Determine the [x, y] coordinate at the center of the cell enclosing the given text.  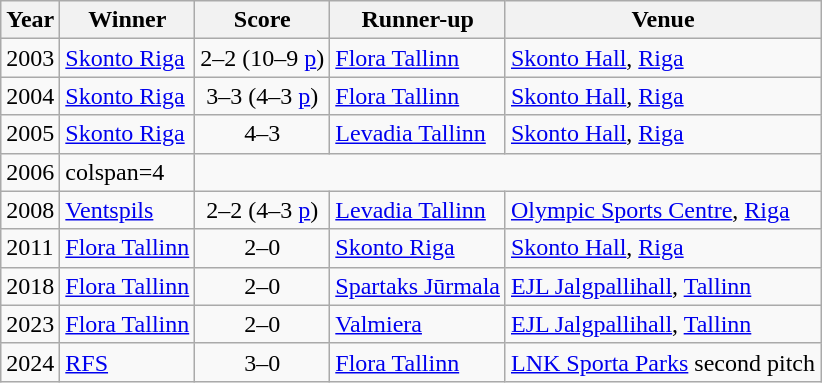
2008 [30, 210]
Spartaks Jūrmala [418, 286]
Valmiera [418, 324]
Runner-up [418, 20]
4–3 [262, 134]
Winner [128, 20]
2–2 (4–3 p) [262, 210]
2011 [30, 248]
colspan=4 [128, 172]
2018 [30, 286]
3–0 [262, 362]
2006 [30, 172]
Score [262, 20]
RFS [128, 362]
Olympic Sports Centre, Riga [662, 210]
LNK Sporta Parks second pitch [662, 362]
3–3 (4–3 p) [262, 96]
2023 [30, 324]
2005 [30, 134]
2003 [30, 58]
Ventspils [128, 210]
Venue [662, 20]
2024 [30, 362]
Year [30, 20]
2–2 (10–9 p) [262, 58]
2004 [30, 96]
